Output the (X, Y) coordinate of the center of the cell containing the given text.  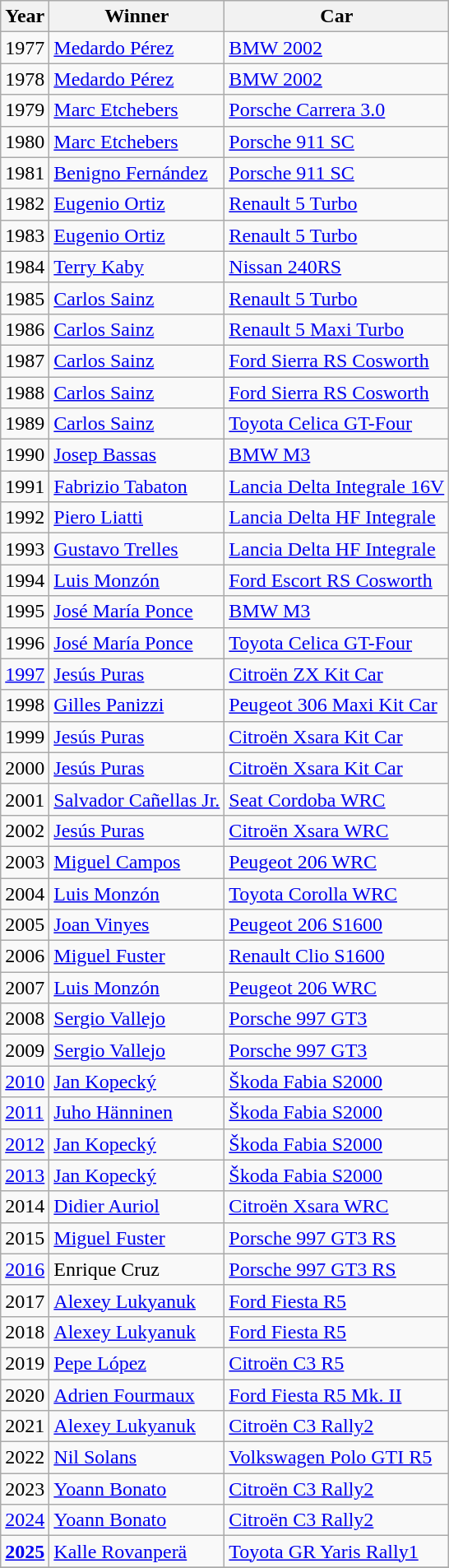
2008 (25, 1019)
1979 (25, 110)
Adrien Fourmaux (137, 1395)
Volkswagen Polo GTI R5 (337, 1458)
Peugeot 206 S1600 (337, 925)
Ford Escort RS Cosworth (337, 580)
1991 (25, 486)
Winner (137, 16)
2014 (25, 1207)
1990 (25, 455)
Citroën ZX Kit Car (337, 674)
2007 (25, 988)
2024 (25, 1520)
1996 (25, 643)
1998 (25, 705)
2017 (25, 1300)
Year (25, 16)
1988 (25, 393)
1997 (25, 674)
2006 (25, 956)
2003 (25, 862)
2021 (25, 1426)
2001 (25, 799)
Joan Vinyes (137, 925)
1992 (25, 518)
Citroën C3 R5 (337, 1363)
2018 (25, 1332)
Gilles Panizzi (137, 705)
1987 (25, 361)
1993 (25, 549)
Pepe López (137, 1363)
Ford Fiesta R5 Mk. II (337, 1395)
2025 (25, 1552)
Gustavo Trelles (137, 549)
1984 (25, 267)
Juho Hänninen (137, 1113)
2020 (25, 1395)
Porsche Carrera 3.0 (337, 110)
Benigno Fernández (137, 173)
1977 (25, 48)
2005 (25, 925)
1982 (25, 204)
2019 (25, 1363)
Kalle Rovanperä (137, 1552)
Toyota GR Yaris Rally1 (337, 1552)
1981 (25, 173)
2009 (25, 1050)
1978 (25, 79)
Enrique Cruz (137, 1269)
1989 (25, 424)
Miguel Campos (137, 862)
Piero Liatti (137, 518)
Salvador Cañellas Jr. (137, 799)
Car (337, 16)
2015 (25, 1238)
Terry Kaby (137, 267)
1999 (25, 737)
2013 (25, 1175)
Josep Bassas (137, 455)
2004 (25, 893)
2022 (25, 1458)
Renault Clio S1600 (337, 956)
1980 (25, 142)
1985 (25, 298)
Didier Auriol (137, 1207)
2010 (25, 1082)
2000 (25, 768)
Toyota Corolla WRC (337, 893)
Fabrizio Tabaton (137, 486)
Nissan 240RS (337, 267)
2016 (25, 1269)
Renault 5 Maxi Turbo (337, 329)
2011 (25, 1113)
1994 (25, 580)
2023 (25, 1489)
Seat Cordoba WRC (337, 799)
Nil Solans (137, 1458)
2002 (25, 831)
2012 (25, 1144)
Peugeot 306 Maxi Kit Car (337, 705)
1986 (25, 329)
Lancia Delta Integrale 16V (337, 486)
1983 (25, 235)
1995 (25, 612)
